Search for the cell housing the specified text and yield its (X, Y) center coordinate. 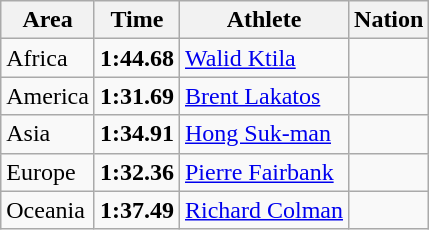
Athlete (264, 20)
Oceania (48, 210)
Area (48, 20)
Walid Ktila (264, 58)
1:31.69 (136, 96)
Richard Colman (264, 210)
Hong Suk-man (264, 134)
1:44.68 (136, 58)
1:32.36 (136, 172)
Pierre Fairbank (264, 172)
1:37.49 (136, 210)
Brent Lakatos (264, 96)
Asia (48, 134)
Time (136, 20)
America (48, 96)
Europe (48, 172)
Africa (48, 58)
1:34.91 (136, 134)
Nation (389, 20)
